Output the (X, Y) coordinate of the center of the cell containing the given text.  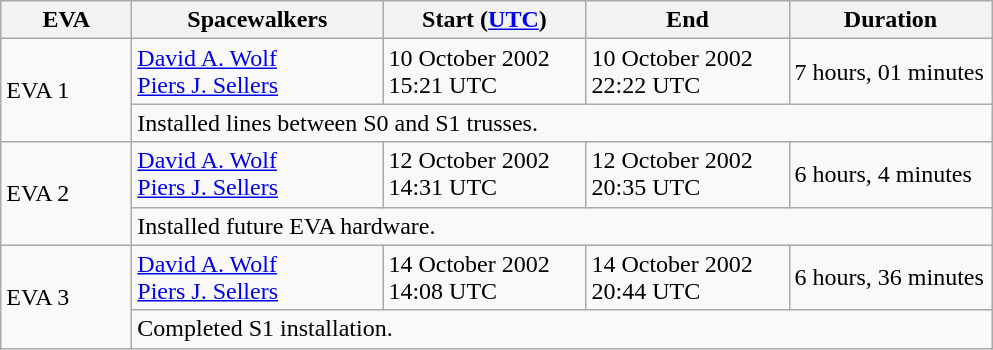
12 October 2002 14:31 UTC (484, 174)
Completed S1 installation. (562, 329)
7 hours, 01 minutes (890, 72)
6 hours, 36 minutes (890, 278)
Installed lines between S0 and S1 trusses. (562, 123)
EVA 2 (66, 194)
6 hours, 4 minutes (890, 174)
Spacewalkers (258, 20)
14 October 2002 20:44 UTC (688, 278)
14 October 2002 14:08 UTC (484, 278)
Duration (890, 20)
Start (UTC) (484, 20)
EVA 3 (66, 296)
EVA 1 (66, 90)
12 October 2002 20:35 UTC (688, 174)
EVA (66, 20)
10 October 2002 22:22 UTC (688, 72)
Installed future EVA hardware. (562, 226)
10 October 2002 15:21 UTC (484, 72)
End (688, 20)
